From the cell containing the given text, extract its center point as [x, y] coordinate. 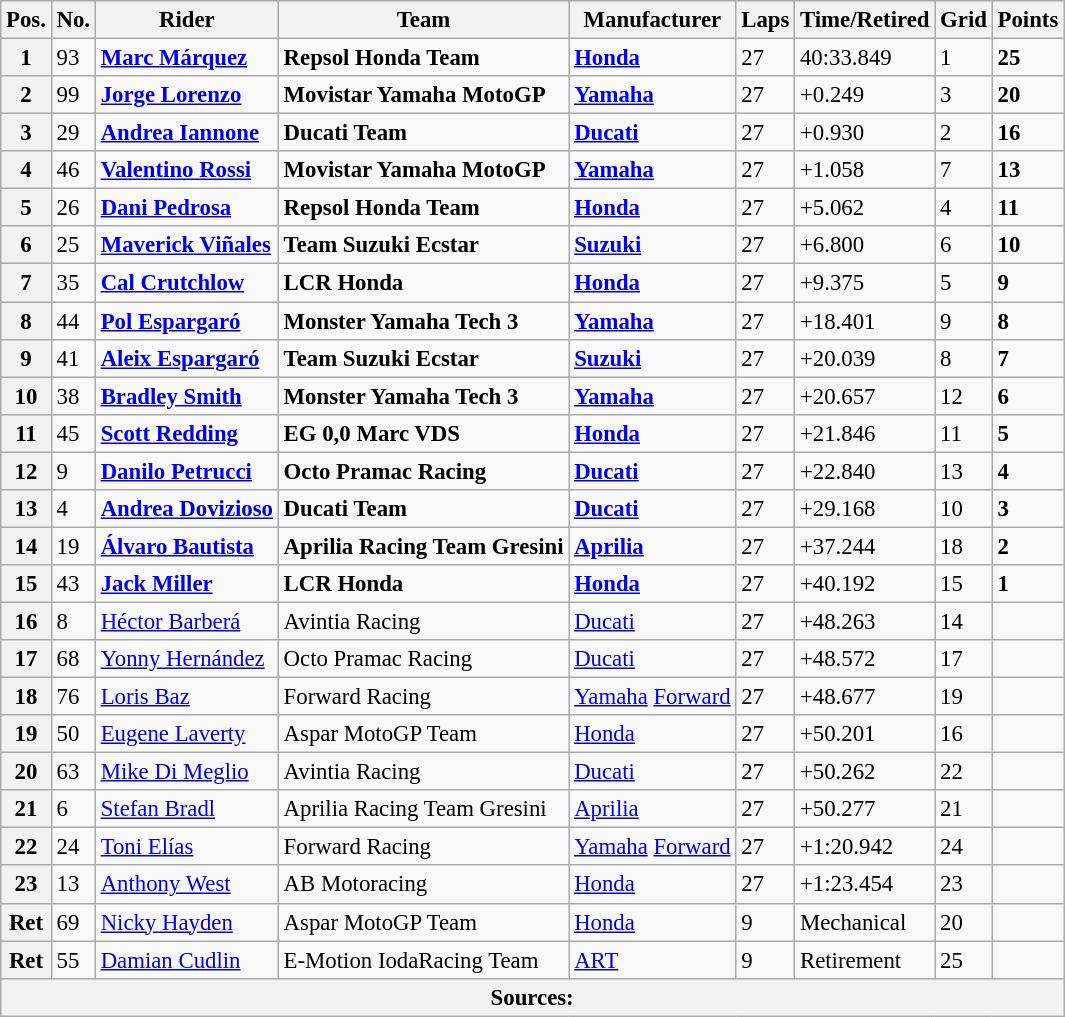
Eugene Laverty [186, 734]
Marc Márquez [186, 58]
Laps [766, 20]
93 [73, 58]
+1:23.454 [865, 885]
Andrea Iannone [186, 133]
Nicky Hayden [186, 922]
Scott Redding [186, 433]
99 [73, 95]
ART [652, 960]
26 [73, 208]
Retirement [865, 960]
+0.249 [865, 95]
Aleix Espargaró [186, 358]
+0.930 [865, 133]
40:33.849 [865, 58]
Mechanical [865, 922]
+48.572 [865, 659]
Andrea Dovizioso [186, 509]
+48.263 [865, 621]
43 [73, 584]
50 [73, 734]
No. [73, 20]
Time/Retired [865, 20]
Cal Crutchlow [186, 283]
+1:20.942 [865, 847]
Stefan Bradl [186, 809]
Héctor Barberá [186, 621]
Álvaro Bautista [186, 546]
76 [73, 697]
Maverick Viñales [186, 245]
Bradley Smith [186, 396]
55 [73, 960]
Pos. [26, 20]
+9.375 [865, 283]
+6.800 [865, 245]
Valentino Rossi [186, 170]
68 [73, 659]
+18.401 [865, 321]
+50.262 [865, 772]
38 [73, 396]
Damian Cudlin [186, 960]
41 [73, 358]
+40.192 [865, 584]
+50.201 [865, 734]
+29.168 [865, 509]
Toni Elías [186, 847]
+1.058 [865, 170]
Anthony West [186, 885]
AB Motoracing [424, 885]
+21.846 [865, 433]
45 [73, 433]
+22.840 [865, 471]
Jorge Lorenzo [186, 95]
35 [73, 283]
69 [73, 922]
Points [1028, 20]
+37.244 [865, 546]
29 [73, 133]
Team [424, 20]
+20.039 [865, 358]
Yonny Hernández [186, 659]
E-Motion IodaRacing Team [424, 960]
+5.062 [865, 208]
63 [73, 772]
46 [73, 170]
Pol Espargaró [186, 321]
Danilo Petrucci [186, 471]
Manufacturer [652, 20]
+48.677 [865, 697]
Loris Baz [186, 697]
+20.657 [865, 396]
44 [73, 321]
Grid [964, 20]
Jack Miller [186, 584]
EG 0,0 Marc VDS [424, 433]
+50.277 [865, 809]
Rider [186, 20]
Dani Pedrosa [186, 208]
Sources: [532, 997]
Mike Di Meglio [186, 772]
